Provide the (x, y) coordinate of the cell's center where the given text is located.  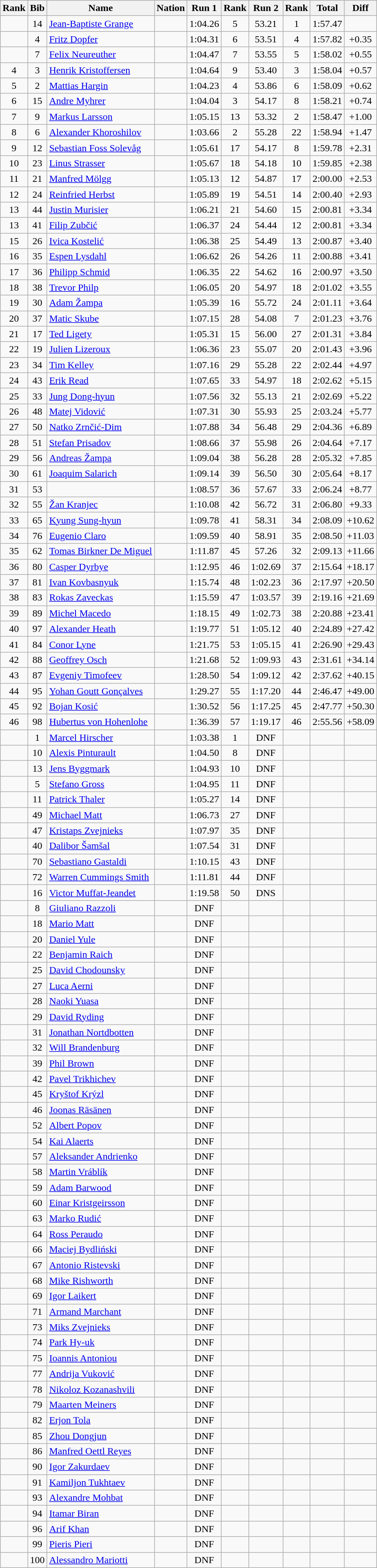
+34.14 (361, 660)
1:30.52 (204, 707)
80 (38, 567)
82 (38, 1420)
Alexandre Mohbat (100, 1498)
1:07.16 (204, 365)
56.00 (266, 334)
1:09.59 (204, 536)
Henrik Kristoffersen (100, 70)
72 (38, 877)
2:02.69 (327, 396)
2:02.62 (327, 380)
Bojan Kosić (100, 707)
1:09.78 (204, 520)
62 (38, 551)
1:29.27 (204, 691)
Alexander Heath (100, 629)
1:04.50 (204, 753)
+50.30 (361, 707)
Andreas Žampa (100, 458)
2:00.88 (327, 256)
1:06.21 (204, 210)
2:26.90 (327, 644)
1:59.78 (327, 148)
70 (38, 861)
85 (38, 1435)
Matej Vidović (100, 411)
Run 2 (266, 8)
79 (38, 1405)
96 (38, 1529)
Sebastian Foss Solevåg (100, 148)
Manfred Oettl Reyes (100, 1451)
53.86 (266, 86)
1:15.74 (204, 582)
Luca Aerni (100, 986)
Pavel Trikhichev (100, 1079)
76 (38, 536)
Linus Strasser (100, 163)
Aleksander Andrienko (100, 1156)
Trevor Philp (100, 287)
Arif Khan (100, 1529)
59 (38, 1188)
Alexis Pinturault (100, 753)
2:08.09 (327, 520)
+10.62 (361, 520)
1:03.66 (204, 132)
1:58.04 (327, 70)
Mike Rishworth (100, 1281)
+0.62 (361, 86)
Ioannis Antoniou (100, 1358)
95 (38, 691)
2:01.02 (327, 287)
99 (38, 1544)
Park Hy-uk (100, 1343)
Kristaps Zvejnieks (100, 830)
1:04.93 (204, 769)
54.26 (266, 256)
54.49 (266, 241)
Marko Rudić (100, 1219)
56.28 (266, 458)
+23.41 (361, 613)
Erjon Tola (100, 1420)
+11.66 (361, 551)
1:05.67 (204, 163)
Julien Lizeroux (100, 349)
Andre Myhrer (100, 101)
+7.85 (361, 458)
2:03.24 (327, 411)
Warren Cummings Smith (100, 877)
+18.17 (361, 567)
1:04.95 (204, 784)
2:09.13 (327, 551)
57.67 (266, 489)
+3.40 (361, 241)
Casper Dyrbye (100, 567)
Jonathan Nortdbotten (100, 1032)
Hubertus von Hohenlohe (100, 722)
81 (38, 582)
Yohan Goutt Gonçalves (100, 691)
Zhou Dongjun (100, 1435)
+8.17 (361, 474)
2:20.88 (327, 613)
Žan Kranjec (100, 505)
Joonas Räsänen (100, 1110)
1:05.12 (266, 629)
Phil Brown (100, 1063)
1:05.13 (204, 179)
Pieris Pieri (100, 1544)
2:02.44 (327, 365)
2:01.31 (327, 334)
Alexander Khoroshilov (100, 132)
2:04.64 (327, 442)
66 (38, 1250)
2:00.87 (327, 241)
+3.55 (361, 287)
2:00.97 (327, 272)
1:06.35 (204, 272)
1:06.38 (204, 241)
64 (38, 1234)
1:10.08 (204, 505)
1:11.87 (204, 551)
Will Brandenburg (100, 1048)
+4.97 (361, 365)
Run 1 (204, 8)
+8.77 (361, 489)
78 (38, 1389)
Kyung Sung-hyun (100, 520)
1:02.69 (266, 567)
1:05.39 (204, 303)
1:19.58 (204, 892)
+2.38 (361, 163)
53.51 (266, 39)
71 (38, 1312)
1:58.09 (327, 86)
+3.76 (361, 318)
Tomas Birkner De Miguel (100, 551)
1:17.20 (266, 691)
+49.00 (361, 691)
Matic Skube (100, 318)
1:19.17 (266, 722)
1:06.73 (204, 815)
Antonio Ristevski (100, 1265)
89 (38, 613)
1:09.93 (266, 660)
Stefano Gross (100, 784)
+27.42 (361, 629)
Natko Zrnčić-Dim (100, 427)
Diff (361, 8)
Manfred Mölgg (100, 179)
Reinfried Herbst (100, 194)
Armand Marchant (100, 1312)
2:37.62 (327, 675)
55.98 (266, 442)
1:04.23 (204, 86)
55.72 (266, 303)
Victor Muffat-Jeandet (100, 892)
60 (38, 1203)
2:08.50 (327, 536)
Benjamin Raich (100, 955)
1:06.36 (204, 349)
Felix Neureuther (100, 55)
69 (38, 1296)
Albert Popov (100, 1125)
2:31.61 (327, 660)
Mattias Hargin (100, 86)
Fritz Dopfer (100, 39)
+11.03 (361, 536)
1:58.02 (327, 55)
1:10.15 (204, 861)
1:07.56 (204, 396)
1:58.47 (327, 117)
2:06.24 (327, 489)
2:46.47 (327, 691)
Tim Kelley (100, 365)
Eugenio Claro (100, 536)
1:57.47 (327, 24)
53.40 (266, 70)
Naoki Yuasa (100, 1001)
1:02.23 (266, 582)
61 (38, 474)
1:04.04 (204, 101)
1:08.66 (204, 442)
63 (38, 1219)
1:07.65 (204, 380)
1:04.31 (204, 39)
Espen Lysdahl (100, 256)
Ted Ligety (100, 334)
1:04.64 (204, 70)
Justin Murisier (100, 210)
92 (38, 707)
2:00.00 (327, 179)
Geoffrey Osch (100, 660)
67 (38, 1265)
65 (38, 520)
2:06.80 (327, 505)
55.93 (266, 411)
Dalibor Šamšal (100, 846)
Mario Matt (100, 923)
58.31 (266, 520)
1:07.15 (204, 318)
53.32 (266, 117)
2:47.77 (327, 707)
55.13 (266, 396)
1:28.50 (204, 675)
1:04.26 (204, 24)
1:09.14 (204, 474)
91 (38, 1482)
Nation (171, 8)
73 (38, 1327)
+21.69 (361, 598)
Markus Larsson (100, 117)
1:17.25 (266, 707)
David Chodounsky (100, 970)
Maarten Meiners (100, 1405)
55.07 (266, 349)
Marcel Hirscher (100, 738)
1:06.62 (204, 256)
1:06.05 (204, 287)
+7.17 (361, 442)
54.60 (266, 210)
84 (38, 644)
DNS (266, 892)
Total (327, 8)
Einar Kristgeirsson (100, 1203)
1:02.73 (266, 613)
Name (100, 8)
Jean-Baptiste Grange (100, 24)
Kamiljon Tukhtaev (100, 1482)
+2.31 (361, 148)
Nikoloz Kozanashvili (100, 1389)
+29.43 (361, 644)
83 (38, 598)
Filip Zubčić (100, 225)
Alessandro Mariotti (100, 1560)
1:12.95 (204, 567)
Patrick Thaler (100, 799)
Rokas Zaveckas (100, 598)
1:06.37 (204, 225)
56.72 (266, 505)
77 (38, 1374)
+3.41 (361, 256)
53.55 (266, 55)
+1.00 (361, 117)
97 (38, 629)
Conor Lyne (100, 644)
1:21.68 (204, 660)
57.26 (266, 551)
+58.09 (361, 722)
2:15.64 (327, 567)
+3.64 (361, 303)
Stefan Prisadov (100, 442)
+3.84 (361, 334)
1:09.04 (204, 458)
David Ryding (100, 1017)
56.50 (266, 474)
1:19.77 (204, 629)
Miks Zvejnieks (100, 1327)
Giuliano Razzoli (100, 908)
93 (38, 1498)
1:18.15 (204, 613)
1:36.39 (204, 722)
Ivica Kostelić (100, 241)
1:11.81 (204, 877)
Evgeniy Timofeev (100, 675)
54.44 (266, 225)
2:55.56 (327, 722)
+0.74 (361, 101)
100 (38, 1560)
2:24.89 (327, 629)
86 (38, 1451)
1:07.88 (204, 427)
1:05.27 (204, 799)
Igor Laikert (100, 1296)
+0.35 (361, 39)
2:00.40 (327, 194)
Michel Macedo (100, 613)
74 (38, 1343)
Jens Byggmark (100, 769)
68 (38, 1281)
90 (38, 1467)
Ivan Kovbasnyuk (100, 582)
Michael Matt (100, 815)
54.51 (266, 194)
+2.93 (361, 194)
1:05.61 (204, 148)
+5.15 (361, 380)
Ross Peraudo (100, 1234)
+0.55 (361, 55)
Andrija Vuković (100, 1374)
1:05.89 (204, 194)
1:08.57 (204, 489)
53.21 (266, 24)
1:05.31 (204, 334)
+3.96 (361, 349)
1:21.75 (204, 644)
2:17.97 (327, 582)
88 (38, 660)
75 (38, 1358)
Kryštof Krýzl (100, 1094)
2:01.11 (327, 303)
Kai Alaerts (100, 1141)
Joaquim Salarich (100, 474)
1:59.85 (327, 163)
2:04.36 (327, 427)
Philipp Schmid (100, 272)
1:09.12 (266, 675)
1:57.82 (327, 39)
+40.15 (361, 675)
2:19.16 (327, 598)
94 (38, 1513)
54.62 (266, 272)
+0.57 (361, 70)
58 (38, 1172)
2:01.23 (327, 318)
+3.50 (361, 272)
1:07.54 (204, 846)
1:58.21 (327, 101)
87 (38, 675)
Jung Dong-hyun (100, 396)
1:03.38 (204, 738)
+20.50 (361, 582)
Adam Barwood (100, 1188)
54.18 (266, 163)
Erik Read (100, 380)
54.87 (266, 179)
Sebastiano Gastaldi (100, 861)
+9.33 (361, 505)
Maciej Bydliński (100, 1250)
1:07.97 (204, 830)
58.91 (266, 536)
2:05.32 (327, 458)
1:58.94 (327, 132)
Igor Zakurdaev (100, 1467)
Daniel Yule (100, 939)
2:01.43 (327, 349)
+5.77 (361, 411)
+1.47 (361, 132)
Adam Žampa (100, 303)
98 (38, 722)
1:03.57 (266, 598)
+5.22 (361, 396)
2:05.64 (327, 474)
Itamar Biran (100, 1513)
Martin Vráblík (100, 1172)
1:15.59 (204, 598)
1:07.31 (204, 411)
56.48 (266, 427)
Bib (38, 8)
+6.89 (361, 427)
+2.53 (361, 179)
54.08 (266, 318)
1:04.47 (204, 55)
